Return (x, y) of the center of cell containing provided text 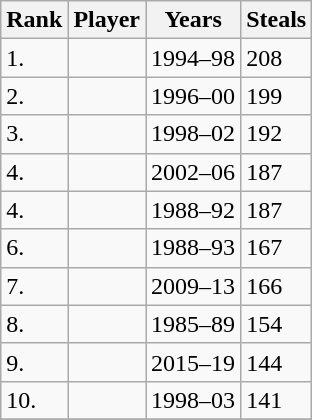
10. (34, 400)
3. (34, 134)
1. (34, 58)
154 (276, 324)
1988–92 (194, 210)
2. (34, 96)
Player (107, 20)
1996–00 (194, 96)
144 (276, 362)
Rank (34, 20)
1988–93 (194, 248)
166 (276, 286)
199 (276, 96)
208 (276, 58)
2015–19 (194, 362)
1994–98 (194, 58)
Years (194, 20)
6. (34, 248)
1985–89 (194, 324)
141 (276, 400)
9. (34, 362)
2002–06 (194, 172)
8. (34, 324)
1998–02 (194, 134)
Steals (276, 20)
192 (276, 134)
2009–13 (194, 286)
167 (276, 248)
7. (34, 286)
1998–03 (194, 400)
